Search for the cell housing the specified text and yield its (x, y) center coordinate. 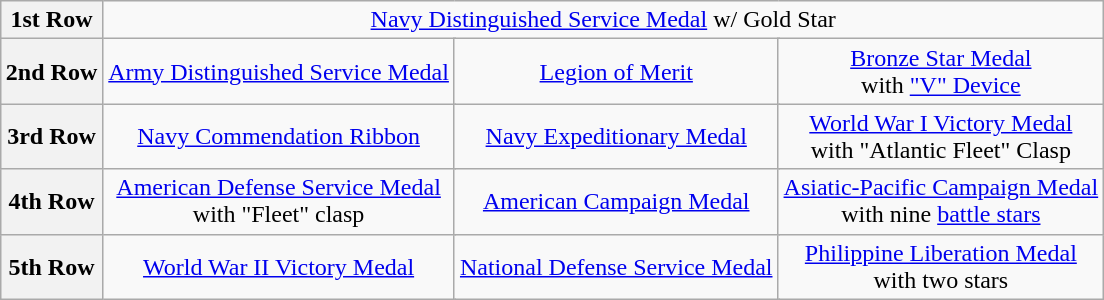
American Campaign Medal (616, 202)
Asiatic-Pacific Campaign Medal with nine battle stars (941, 202)
Army Distinguished Service Medal (279, 72)
3rd Row (51, 136)
Navy Commendation Ribbon (279, 136)
5th Row (51, 266)
World War I Victory Medal with "Atlantic Fleet" Clasp (941, 136)
1st Row (51, 20)
Navy Distinguished Service Medal w/ Gold Star (604, 20)
Legion of Merit (616, 72)
Philippine Liberation Medal with two stars (941, 266)
2nd Row (51, 72)
World War II Victory Medal (279, 266)
American Defense Service Medal with "Fleet" clasp (279, 202)
4th Row (51, 202)
Navy Expeditionary Medal (616, 136)
National Defense Service Medal (616, 266)
Bronze Star Medal with "V" Device (941, 72)
